Scan for the cell matching the given text and deliver its (X, Y) coordinate at center. 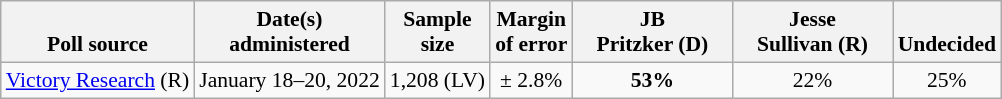
± 2.8% (531, 80)
25% (947, 80)
Marginof error (531, 32)
Victory Research (R) (98, 80)
53% (652, 80)
JBPritzker (D) (652, 32)
1,208 (LV) (438, 80)
January 18–20, 2022 (290, 80)
Undecided (947, 32)
Poll source (98, 32)
Date(s)administered (290, 32)
JesseSullivan (R) (812, 32)
Samplesize (438, 32)
22% (812, 80)
